Return (X, Y) of the center of cell containing provided text 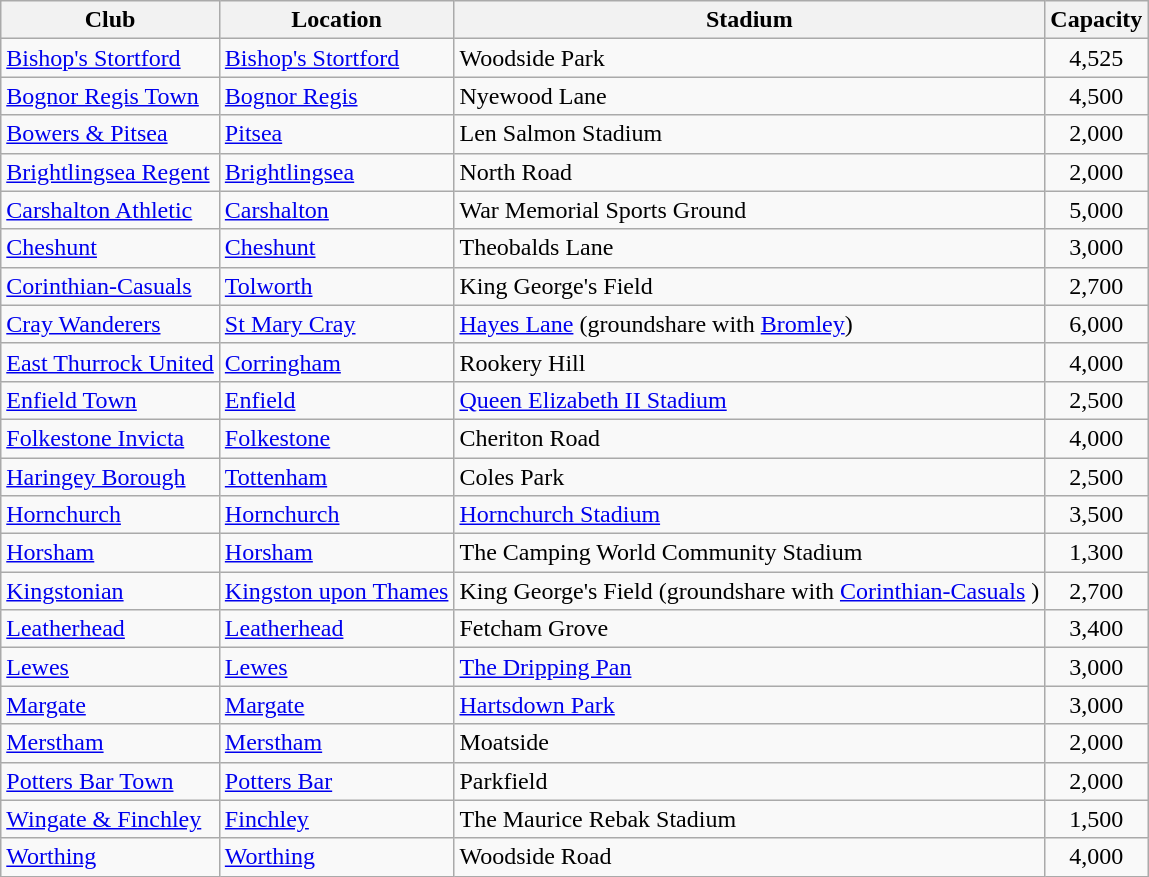
Carshalton (336, 210)
1,300 (1096, 553)
Kingston upon Thames (336, 591)
Fetcham Grove (750, 629)
Parkfield (750, 781)
Potters Bar Town (110, 781)
Woodside Park (750, 58)
Enfield (336, 400)
3,500 (1096, 515)
Wingate & Finchley (110, 819)
East Thurrock United (110, 362)
Cray Wanderers (110, 324)
Tottenham (336, 477)
Brightlingsea (336, 172)
Theobalds Lane (750, 248)
Pitsea (336, 134)
The Camping World Community Stadium (750, 553)
6,000 (1096, 324)
Haringey Borough (110, 477)
War Memorial Sports Ground (750, 210)
King George's Field (groundshare with Corinthian-Casuals ) (750, 591)
North Road (750, 172)
Queen Elizabeth II Stadium (750, 400)
Hornchurch Stadium (750, 515)
Len Salmon Stadium (750, 134)
St Mary Cray (336, 324)
Location (336, 20)
5,000 (1096, 210)
Bognor Regis (336, 96)
Bognor Regis Town (110, 96)
3,400 (1096, 629)
4,500 (1096, 96)
Woodside Road (750, 857)
Nyewood Lane (750, 96)
Moatside (750, 743)
Folkestone (336, 438)
Corringham (336, 362)
Enfield Town (110, 400)
The Maurice Rebak Stadium (750, 819)
Brightlingsea Regent (110, 172)
Kingstonian (110, 591)
Carshalton Athletic (110, 210)
Corinthian-Casuals (110, 286)
1,500 (1096, 819)
Tolworth (336, 286)
The Dripping Pan (750, 667)
Folkestone Invicta (110, 438)
King George's Field (750, 286)
Coles Park (750, 477)
Bowers & Pitsea (110, 134)
Stadium (750, 20)
Hayes Lane (groundshare with Bromley) (750, 324)
Rookery Hill (750, 362)
4,525 (1096, 58)
Finchley (336, 819)
Club (110, 20)
Hartsdown Park (750, 705)
Cheriton Road (750, 438)
Capacity (1096, 20)
Potters Bar (336, 781)
